Return (x, y) of the center of cell containing provided text 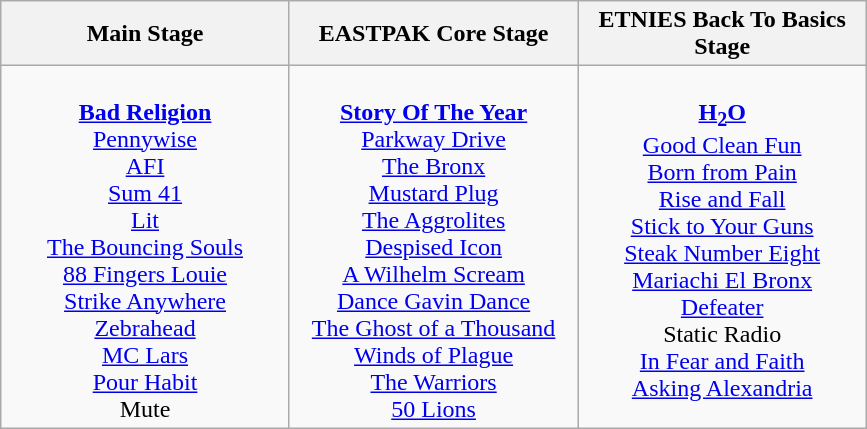
Main Stage (146, 34)
EASTPAK Core Stage (434, 34)
ETNIES Back To Basics Stage (722, 34)
Bad Religion Pennywise AFI Sum 41 Lit The Bouncing Souls 88 Fingers Louie Strike Anywhere Zebrahead MC Lars Pour Habit Mute (146, 247)
